Provide the (X, Y) coordinate of the cell's center where the given text is located.  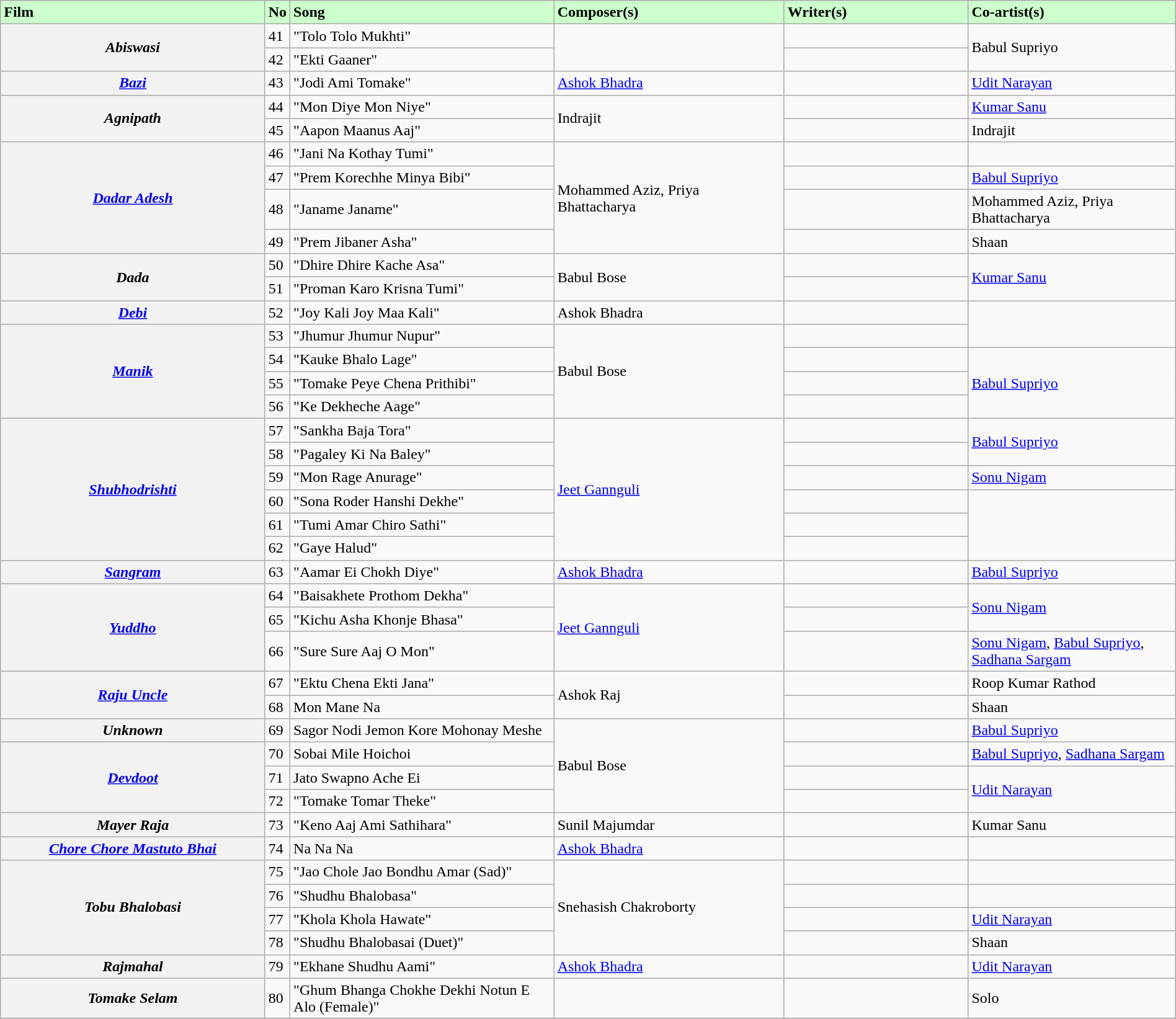
"Aapon Maanus Aaj" (422, 130)
51 (277, 288)
Babul Supriyo, Sadhana Sargam (1072, 754)
"Ghum Bhanga Chokhe Dekhi Notun E Alo (Female)" (422, 999)
"Jhumur Jhumur Nupur" (422, 336)
Unknown (133, 731)
Rajmahal (133, 966)
"Kauke Bhalo Lage" (422, 360)
"Prem Korechhe Minya Bibi" (422, 177)
"Ke Dekheche Aage" (422, 407)
Mon Mane Na (422, 706)
49 (277, 241)
"Mon Rage Anurage" (422, 478)
"Dhire Dhire Kache Asa" (422, 265)
62 (277, 548)
"Khola Khola Hawate" (422, 919)
Writer(s) (876, 12)
66 (277, 651)
Solo (1072, 999)
Sobai Mile Hoichoi (422, 754)
71 (277, 778)
78 (277, 943)
79 (277, 966)
Roop Kumar Rathod (1072, 683)
54 (277, 360)
42 (277, 60)
Manik (133, 372)
Raju Uncle (133, 695)
Co-artist(s) (1072, 12)
Composer(s) (669, 12)
55 (277, 383)
63 (277, 572)
56 (277, 407)
Abiswasi (133, 48)
47 (277, 177)
45 (277, 130)
"Tomake Peye Chena Prithibi" (422, 383)
Tobu Bhalobasi (133, 907)
"Tumi Amar Chiro Sathi" (422, 525)
Ashok Raj (669, 695)
60 (277, 501)
"Sankha Baja Tora" (422, 430)
"Shudhu Bhalobasai (Duet)" (422, 943)
Song (422, 12)
64 (277, 595)
73 (277, 825)
"Shudhu Bhalobasa" (422, 896)
"Ekti Gaaner" (422, 60)
Jato Swapno Ache Ei (422, 778)
Mayer Raja (133, 825)
"Mon Diye Mon Niye" (422, 107)
Chore Chore Mastuto Bhai (133, 848)
"Tomake Tomar Theke" (422, 801)
43 (277, 83)
59 (277, 478)
Tomake Selam (133, 999)
46 (277, 154)
"Janame Janame" (422, 210)
"Sure Sure Aaj O Mon" (422, 651)
74 (277, 848)
77 (277, 919)
"Jodi Ami Tomake" (422, 83)
65 (277, 619)
"Keno Aaj Ami Sathihara" (422, 825)
Shubhodrishti (133, 489)
80 (277, 999)
Yuddho (133, 628)
68 (277, 706)
"Pagaley Ki Na Baley" (422, 454)
76 (277, 896)
Debi (133, 312)
Film (133, 12)
"Jani Na Kothay Tumi" (422, 154)
Snehasish Chakroborty (669, 907)
75 (277, 872)
48 (277, 210)
"Joy Kali Joy Maa Kali" (422, 312)
72 (277, 801)
"Kichu Asha Khonje Bhasa" (422, 619)
"Aamar Ei Chokh Diye" (422, 572)
61 (277, 525)
44 (277, 107)
Na Na Na (422, 848)
52 (277, 312)
Devdoot (133, 778)
Sunil Majumdar (669, 825)
Sonu Nigam, Babul Supriyo, Sadhana Sargam (1072, 651)
"Gaye Halud" (422, 548)
No (277, 12)
70 (277, 754)
Agnipath (133, 118)
53 (277, 336)
Dada (133, 277)
Sagor Nodi Jemon Kore Mohonay Meshe (422, 731)
57 (277, 430)
Bazi (133, 83)
58 (277, 454)
"Ekhane Shudhu Aami" (422, 966)
"Ektu Chena Ekti Jana" (422, 683)
Dadar Adesh (133, 197)
"Sona Roder Hanshi Dekhe" (422, 501)
41 (277, 36)
67 (277, 683)
50 (277, 265)
"Baisakhete Prothom Dekha" (422, 595)
"Tolo Tolo Mukhti" (422, 36)
Sangram (133, 572)
69 (277, 731)
"Prem Jibaner Asha" (422, 241)
"Proman Karo Krisna Tumi" (422, 288)
"Jao Chole Jao Bondhu Amar (Sad)" (422, 872)
